Search for the cell housing the specified text and yield its [x, y] center coordinate. 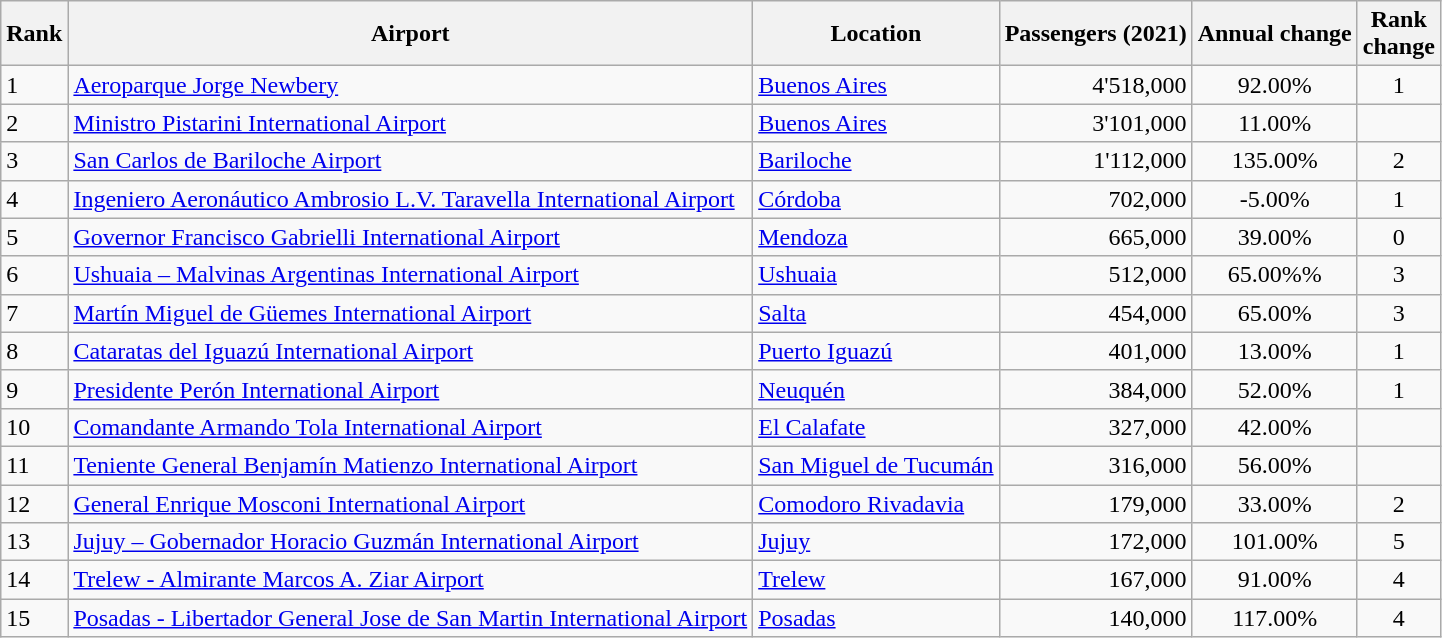
11 [34, 465]
401,000 [1096, 351]
Puerto Iguazú [876, 351]
Ingeniero Aeronáutico Ambrosio L.V. Taravella International Airport [410, 199]
1'112,000 [1096, 161]
Posadas [876, 618]
Mendoza [876, 237]
0 [1398, 237]
Comandante Armando Tola International Airport [410, 427]
42.00% [1274, 427]
179,000 [1096, 503]
65.00% [1274, 313]
9 [34, 389]
6 [34, 275]
Bariloche [876, 161]
14 [34, 580]
665,000 [1096, 237]
Passengers (2021) [1096, 34]
316,000 [1096, 465]
Presidente Perón International Airport [410, 389]
Comodoro Rivadavia [876, 503]
56.00% [1274, 465]
140,000 [1096, 618]
12 [34, 503]
Ushuaia [876, 275]
135.00% [1274, 161]
3'101,000 [1096, 123]
512,000 [1096, 275]
52.00% [1274, 389]
10 [34, 427]
-5.00% [1274, 199]
11.00% [1274, 123]
San Carlos de Bariloche Airport [410, 161]
8 [34, 351]
General Enrique Mosconi International Airport [410, 503]
91.00% [1274, 580]
Posadas - Libertador General Jose de San Martin International Airport [410, 618]
117.00% [1274, 618]
454,000 [1096, 313]
7 [34, 313]
Aeroparque Jorge Newbery [410, 85]
167,000 [1096, 580]
Location [876, 34]
Teniente General Benjamín Matienzo International Airport [410, 465]
4'518,000 [1096, 85]
13 [34, 542]
15 [34, 618]
Neuquén [876, 389]
172,000 [1096, 542]
Ushuaia – Malvinas Argentinas International Airport [410, 275]
101.00% [1274, 542]
384,000 [1096, 389]
Córdoba [876, 199]
Rank [34, 34]
Jujuy [876, 542]
33.00% [1274, 503]
702,000 [1096, 199]
Trelew - Almirante Marcos A. Ziar Airport [410, 580]
65.00%% [1274, 275]
Airport [410, 34]
San Miguel de Tucumán [876, 465]
El Calafate [876, 427]
Governor Francisco Gabrielli International Airport [410, 237]
Annual change [1274, 34]
Martín Miguel de Güemes International Airport [410, 313]
39.00% [1274, 237]
Salta [876, 313]
Trelew [876, 580]
Rankchange [1398, 34]
Ministro Pistarini International Airport [410, 123]
Cataratas del Iguazú International Airport [410, 351]
327,000 [1096, 427]
92.00% [1274, 85]
13.00% [1274, 351]
Jujuy – Gobernador Horacio Guzmán International Airport [410, 542]
